Return the (x, y) coordinate for the center point of the cell that contains the specified text.  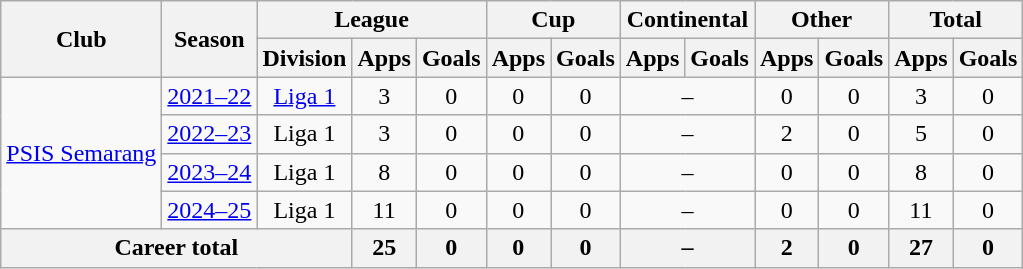
5 (921, 134)
Career total (176, 248)
2024–25 (210, 210)
Division (304, 58)
2022–23 (210, 134)
PSIS Semarang (82, 153)
27 (921, 248)
2023–24 (210, 172)
League (372, 20)
Cup (553, 20)
Continental (687, 20)
2021–22 (210, 96)
Club (82, 39)
Season (210, 39)
Total (956, 20)
Other (821, 20)
25 (384, 248)
